Identify which cell holds the provided text, then report its (X, Y) central coordinate. 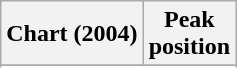
Peakposition (189, 34)
Chart (2004) (72, 34)
